From the cell containing the given text, extract its center point as [X, Y] coordinate. 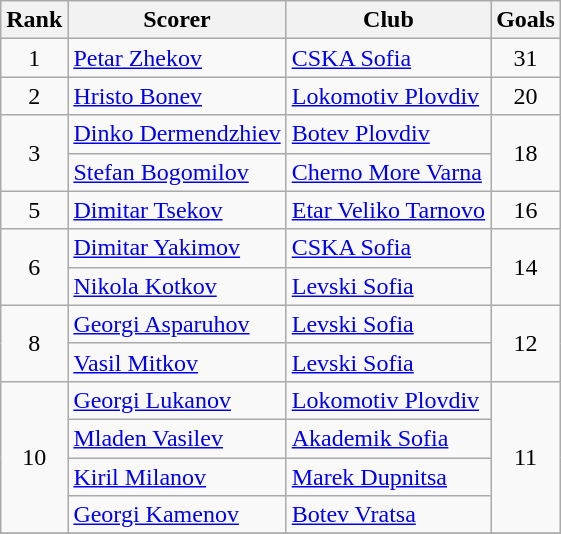
Club [388, 20]
Kiril Milanov [177, 477]
16 [526, 210]
Akademik Sofia [388, 438]
10 [34, 457]
Vasil Mitkov [177, 362]
Dimitar Tsekov [177, 210]
14 [526, 267]
12 [526, 343]
3 [34, 153]
Nikola Kotkov [177, 286]
Etar Veliko Tarnovo [388, 210]
Marek Dupnitsa [388, 477]
5 [34, 210]
Georgi Lukanov [177, 400]
Dinko Dermendzhiev [177, 134]
1 [34, 58]
18 [526, 153]
Goals [526, 20]
Georgi Kamenov [177, 515]
2 [34, 96]
6 [34, 267]
Botev Plovdiv [388, 134]
31 [526, 58]
Stefan Bogomilov [177, 172]
Hristo Bonev [177, 96]
11 [526, 457]
Dimitar Yakimov [177, 248]
Mladen Vasilev [177, 438]
Petar Zhekov [177, 58]
Scorer [177, 20]
Georgi Asparuhov [177, 324]
Botev Vratsa [388, 515]
Rank [34, 20]
20 [526, 96]
8 [34, 343]
Cherno More Varna [388, 172]
